Output the [X, Y] coordinate of the center of the cell containing the given text.  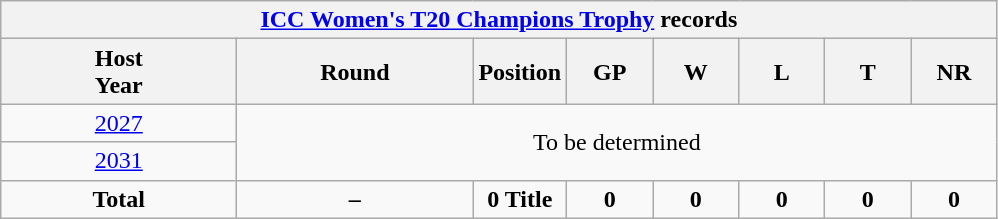
Position [520, 72]
ICC Women's T20 Champions Trophy records [499, 20]
0 Title [520, 199]
Total [119, 199]
2027 [119, 123]
– [355, 199]
NR [954, 72]
Round [355, 72]
W [696, 72]
2031 [119, 161]
GP [610, 72]
To be determined [617, 142]
L [782, 72]
HostYear [119, 72]
T [868, 72]
